Provide the (x, y) coordinate of the cell's center where the given text is located.  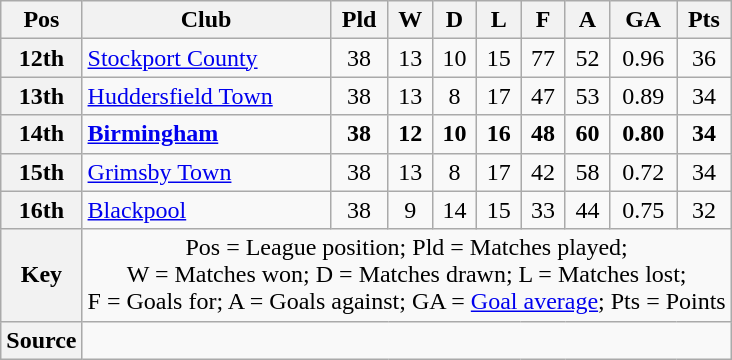
Club (206, 20)
14 (454, 210)
60 (587, 134)
Source (42, 340)
A (587, 20)
48 (543, 134)
53 (587, 96)
L (499, 20)
77 (543, 58)
14th (42, 134)
16th (42, 210)
47 (543, 96)
9 (410, 210)
Blackpool (206, 210)
32 (704, 210)
Birmingham (206, 134)
16 (499, 134)
15th (42, 172)
Stockport County (206, 58)
0.72 (644, 172)
36 (704, 58)
12th (42, 58)
F (543, 20)
44 (587, 210)
0.89 (644, 96)
Pld (359, 20)
GA (644, 20)
Pts (704, 20)
52 (587, 58)
W (410, 20)
12 (410, 134)
13th (42, 96)
Key (42, 275)
Pos (42, 20)
0.75 (644, 210)
42 (543, 172)
0.96 (644, 58)
Huddersfield Town (206, 96)
D (454, 20)
33 (543, 210)
Grimsby Town (206, 172)
58 (587, 172)
0.80 (644, 134)
